Detect which cell encompasses the target text, then output its (X, Y) center coordinate. 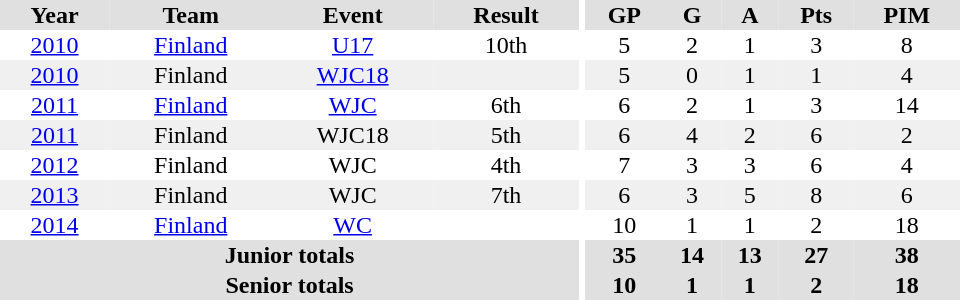
2013 (54, 195)
Senior totals (290, 285)
7 (624, 165)
PIM (907, 15)
Junior totals (290, 255)
Team (190, 15)
5th (506, 135)
Year (54, 15)
13 (750, 255)
2014 (54, 225)
0 (692, 75)
Event (352, 15)
27 (816, 255)
G (692, 15)
GP (624, 15)
A (750, 15)
Pts (816, 15)
U17 (352, 45)
7th (506, 195)
WC (352, 225)
4th (506, 165)
6th (506, 105)
35 (624, 255)
Result (506, 15)
10th (506, 45)
38 (907, 255)
2012 (54, 165)
